Determine the [X, Y] coordinate at the center of the cell enclosing the given text.  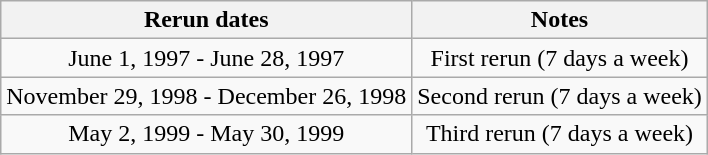
First rerun (7 days a week) [560, 58]
November 29, 1998 - December 26, 1998 [206, 96]
Second rerun (7 days a week) [560, 96]
June 1, 1997 - June 28, 1997 [206, 58]
Notes [560, 20]
Third rerun (7 days a week) [560, 134]
May 2, 1999 - May 30, 1999 [206, 134]
Rerun dates [206, 20]
